Determine the (x, y) coordinate at the center of the cell enclosing the given text.  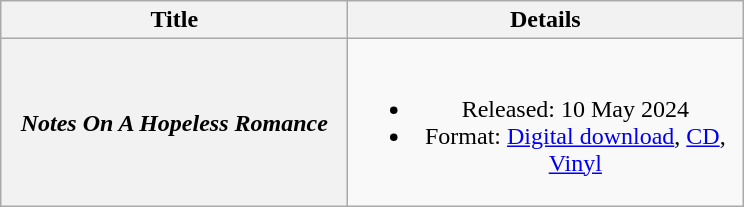
Details (546, 20)
Title (174, 20)
Released: 10 May 2024Format: Digital download, CD, Vinyl (546, 122)
Notes On A Hopeless Romance (174, 122)
